Output the [X, Y] coordinate of the center of the cell containing the given text.  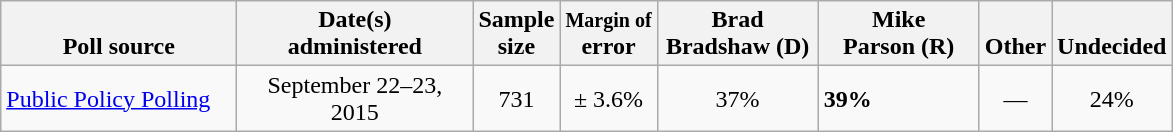
Public Policy Polling [119, 98]
BradBradshaw (D) [738, 34]
24% [1112, 98]
Poll source [119, 34]
± 3.6% [608, 98]
September 22–23, 2015 [355, 98]
37% [738, 98]
Samplesize [516, 34]
Date(s)administered [355, 34]
— [1015, 98]
731 [516, 98]
MikeParson (R) [898, 34]
Undecided [1112, 34]
Other [1015, 34]
39% [898, 98]
Margin oferror [608, 34]
